Capture the cell that displays the provided text and extract its (x, y) central coordinate. 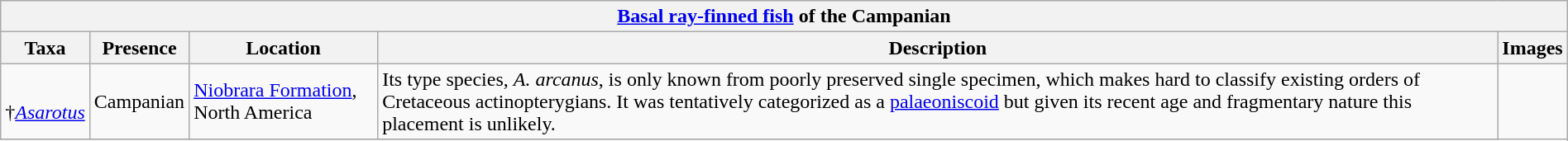
Location (284, 48)
†Asarotus (45, 101)
Campanian (139, 101)
Images (1532, 48)
Presence (139, 48)
Niobrara Formation, North America (284, 101)
Taxa (45, 48)
Basal ray-finned fish of the Campanian (784, 16)
Description (938, 48)
